Return [x, y] of the center of cell containing provided text 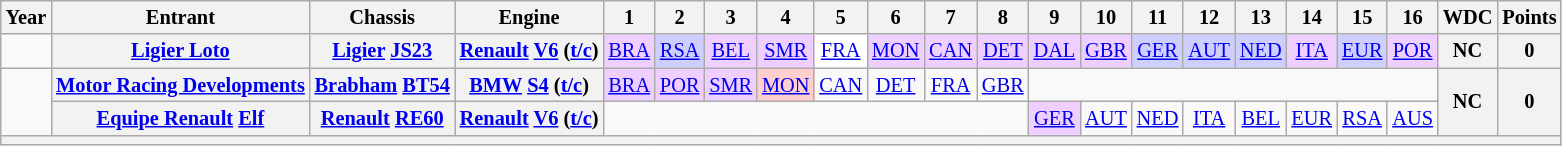
14 [1312, 17]
Ligier JS23 [382, 51]
Year [26, 17]
6 [896, 17]
Ligier Loto [180, 51]
4 [786, 17]
13 [1261, 17]
10 [1106, 17]
Chassis [382, 17]
12 [1209, 17]
16 [1412, 17]
1 [629, 17]
Renault RE60 [382, 118]
Points [1529, 17]
AUS [1412, 118]
5 [840, 17]
WDC [1468, 17]
15 [1362, 17]
Equipe Renault Elf [180, 118]
Motor Racing Developments [180, 85]
Engine [530, 17]
3 [730, 17]
DAL [1055, 51]
11 [1158, 17]
7 [950, 17]
8 [1003, 17]
Brabham BT54 [382, 85]
BMW S4 (t/c) [530, 85]
2 [680, 17]
9 [1055, 17]
Entrant [180, 17]
